Pinpoint the cell where the given text exists, returning its (x, y) midpoint coordinate. 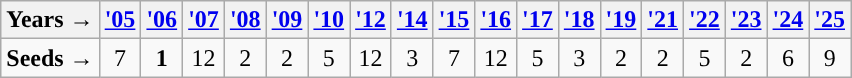
'15 (454, 20)
'21 (663, 20)
'19 (621, 20)
'12 (371, 20)
1 (162, 58)
'18 (579, 20)
'10 (329, 20)
Years → (50, 20)
9 (830, 58)
'24 (788, 20)
6 (788, 58)
'09 (287, 20)
Seeds → (50, 58)
'17 (538, 20)
'25 (830, 20)
'16 (496, 20)
'14 (412, 20)
'23 (746, 20)
'05 (120, 20)
'06 (162, 20)
'22 (705, 20)
'08 (245, 20)
'07 (204, 20)
